Find where the given text appears and provide that cell's center as [x, y] coordinate. 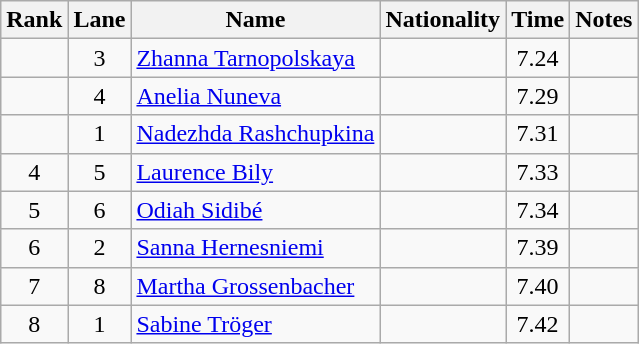
Anelia Nuneva [256, 96]
Nationality [443, 20]
Sabine Tröger [256, 324]
7.42 [538, 324]
7 [34, 286]
7.34 [538, 210]
Notes [604, 20]
Rank [34, 20]
7.31 [538, 134]
3 [100, 58]
Name [256, 20]
Sanna Hernesniemi [256, 248]
Odiah Sidibé [256, 210]
7.29 [538, 96]
Martha Grossenbacher [256, 286]
7.40 [538, 286]
Laurence Bily [256, 172]
Zhanna Tarnopolskaya [256, 58]
7.24 [538, 58]
Nadezhda Rashchupkina [256, 134]
2 [100, 248]
Time [538, 20]
7.33 [538, 172]
7.39 [538, 248]
Lane [100, 20]
